Extract the (X, Y) coordinate from the center of the cell holding the provided text.  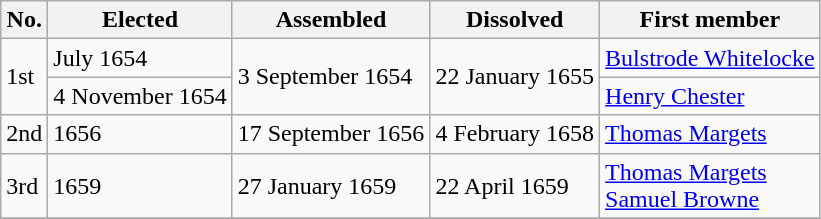
Henry Chester (710, 96)
First member (710, 20)
July 1654 (140, 58)
27 January 1659 (331, 186)
22 April 1659 (515, 186)
4 February 1658 (515, 134)
1659 (140, 186)
Thomas Margets (710, 134)
17 September 1656 (331, 134)
2nd (24, 134)
Dissolved (515, 20)
3rd (24, 186)
22 January 1655 (515, 77)
Thomas Margets Samuel Browne (710, 186)
Elected (140, 20)
4 November 1654 (140, 96)
No. (24, 20)
1656 (140, 134)
1st (24, 77)
3 September 1654 (331, 77)
Bulstrode Whitelocke (710, 58)
Assembled (331, 20)
